Detect which cell encompasses the target text, then output its [x, y] center coordinate. 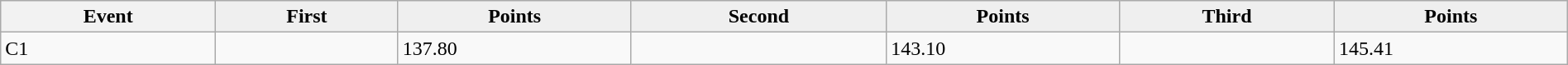
143.10 [1003, 48]
First [308, 17]
C1 [108, 48]
Third [1227, 17]
Event [108, 17]
137.80 [514, 48]
Second [759, 17]
145.41 [1451, 48]
